Find where the given text appears and provide that cell's center as [x, y] coordinate. 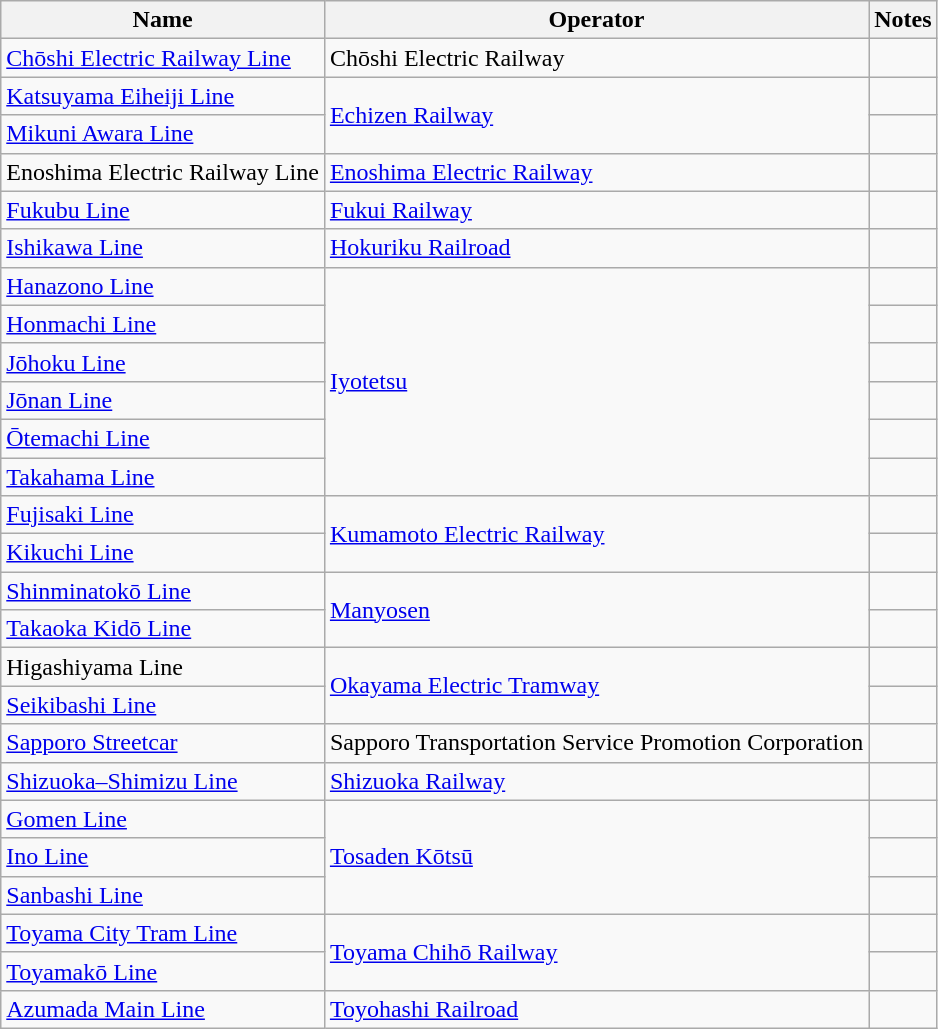
Shinminatokō Line [163, 591]
Chōshi Electric Railway [596, 58]
Seikibashi Line [163, 705]
Name [163, 20]
Hokuriku Railroad [596, 248]
Tosaden Kōtsū [596, 857]
Takaoka Kidō Line [163, 629]
Toyama City Tram Line [163, 933]
Ōtemachi Line [163, 438]
Jōhoku Line [163, 362]
Kikuchi Line [163, 553]
Notes [903, 20]
Toyohashi Railroad [596, 1009]
Azumada Main Line [163, 1009]
Sanbashi Line [163, 895]
Hanazono Line [163, 286]
Chōshi Electric Railway Line [163, 58]
Jōnan Line [163, 400]
Katsuyama Eiheiji Line [163, 96]
Sapporo Transportation Service Promotion Corporation [596, 743]
Gomen Line [163, 819]
Operator [596, 20]
Mikuni Awara Line [163, 134]
Takahama Line [163, 477]
Toyama Chihō Railway [596, 952]
Fukui Railway [596, 210]
Enoshima Electric Railway Line [163, 172]
Shizuoka Railway [596, 781]
Ishikawa Line [163, 248]
Fukubu Line [163, 210]
Okayama Electric Tramway [596, 686]
Manyosen [596, 610]
Shizuoka–Shimizu Line [163, 781]
Toyamakō Line [163, 971]
Sapporo Streetcar [163, 743]
Honmachi Line [163, 324]
Higashiyama Line [163, 667]
Iyotetsu [596, 381]
Enoshima Electric Railway [596, 172]
Ino Line [163, 857]
Echizen Railway [596, 115]
Fujisaki Line [163, 515]
Kumamoto Electric Railway [596, 534]
